Locate the cell with the specified text and output its [x, y] center coordinate. 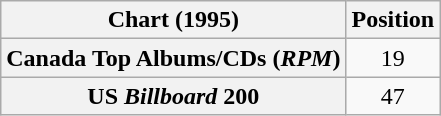
Canada Top Albums/CDs (RPM) [174, 58]
Chart (1995) [174, 20]
Position [393, 20]
19 [393, 58]
US Billboard 200 [174, 96]
47 [393, 96]
